Extract the (x, y) coordinate from the center of the cell holding the provided text.  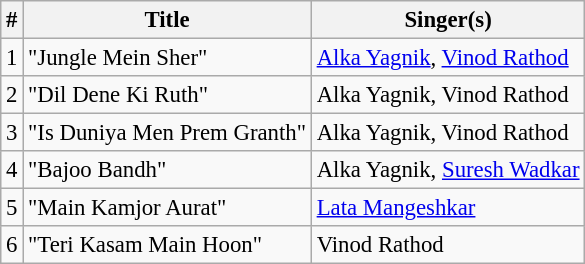
3 (12, 133)
# (12, 20)
Singer(s) (448, 20)
1 (12, 58)
"Dil Dene Ki Ruth" (168, 95)
"Bajoo Bandh" (168, 170)
6 (12, 245)
Vinod Rathod (448, 245)
"Teri Kasam Main Hoon" (168, 245)
5 (12, 208)
"Is Duniya Men Prem Granth" (168, 133)
Lata Mangeshkar (448, 208)
Alka Yagnik, Suresh Wadkar (448, 170)
"Jungle Mein Sher" (168, 58)
Title (168, 20)
4 (12, 170)
"Main Kamjor Aurat" (168, 208)
2 (12, 95)
